Capture the cell that displays the provided text and extract its (X, Y) central coordinate. 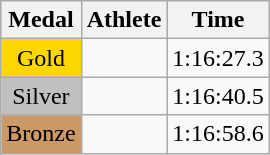
Medal (41, 20)
Gold (41, 58)
1:16:27.3 (218, 58)
1:16:40.5 (218, 96)
Time (218, 20)
Bronze (41, 134)
1:16:58.6 (218, 134)
Athlete (124, 20)
Silver (41, 96)
